Detect which cell encompasses the target text, then output its (X, Y) center coordinate. 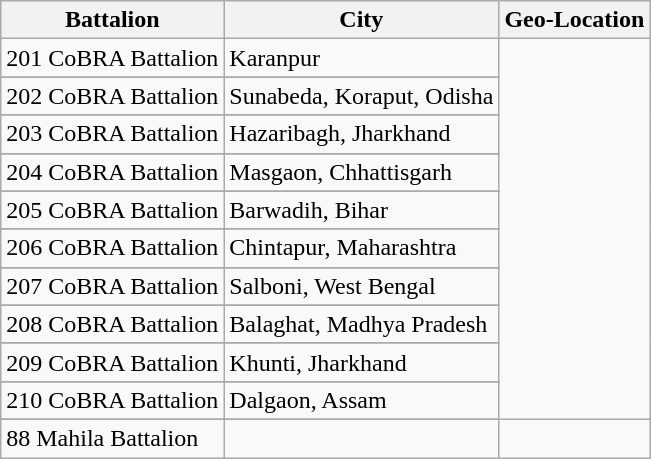
Dalgaon, Assam (362, 400)
205 CoBRA Battalion (112, 210)
202 CoBRA Battalion (112, 96)
Geo-Location (574, 20)
Khunti, Jharkhand (362, 362)
Balaghat, Madhya Pradesh (362, 324)
203 CoBRA Battalion (112, 134)
Masgaon, Chhattisgarh (362, 172)
Salboni, West Bengal (362, 286)
204 CoBRA Battalion (112, 172)
Sunabeda, Koraput, Odisha (362, 96)
209 CoBRA Battalion (112, 362)
206 CoBRA Battalion (112, 248)
Battalion (112, 20)
Karanpur (362, 58)
210 CoBRA Battalion (112, 400)
201 CoBRA Battalion (112, 58)
207 CoBRA Battalion (112, 286)
Chintapur, Maharashtra (362, 248)
City (362, 20)
Barwadih, Bihar (362, 210)
Hazaribagh, Jharkhand (362, 134)
208 CoBRA Battalion (112, 324)
88 Mahila Battalion (112, 438)
